Scan for the cell matching the given text and deliver its (X, Y) coordinate at center. 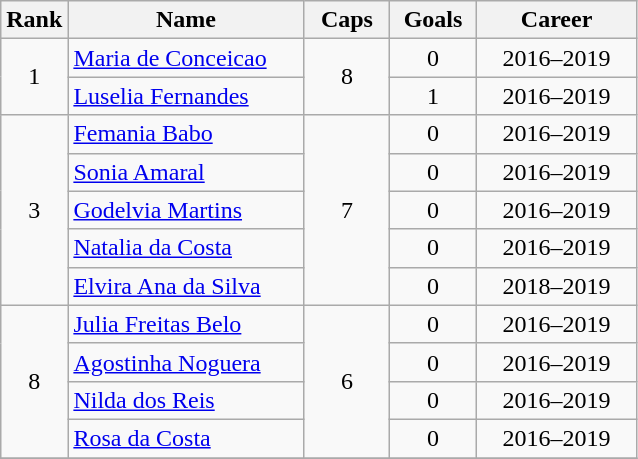
7 (347, 210)
Femania Babo (186, 134)
Nilda dos Reis (186, 400)
Rank (34, 20)
Caps (347, 20)
Goals (433, 20)
Sonia Amaral (186, 172)
6 (347, 381)
Agostinha Noguera (186, 362)
Natalia da Costa (186, 248)
Luselia Fernandes (186, 96)
Career (556, 20)
2018–2019 (556, 286)
Maria de Conceicao (186, 58)
Julia Freitas Belo (186, 324)
Rosa da Costa (186, 438)
Godelvia Martins (186, 210)
3 (34, 210)
Elvira Ana da Silva (186, 286)
Name (186, 20)
